From the cell containing the given text, extract its center point as [X, Y] coordinate. 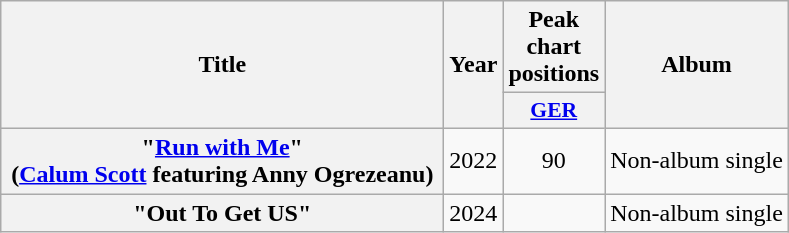
"Run with Me"(Calum Scott featuring Anny Ogrezeanu) [222, 160]
Year [474, 65]
Peak chart positions [554, 47]
GER [554, 111]
90 [554, 160]
2022 [474, 160]
Title [222, 65]
2024 [474, 213]
"Out To Get US" [222, 213]
Album [697, 65]
